For the text-containing cell, return its midpoint in (X, Y) coordinate format. 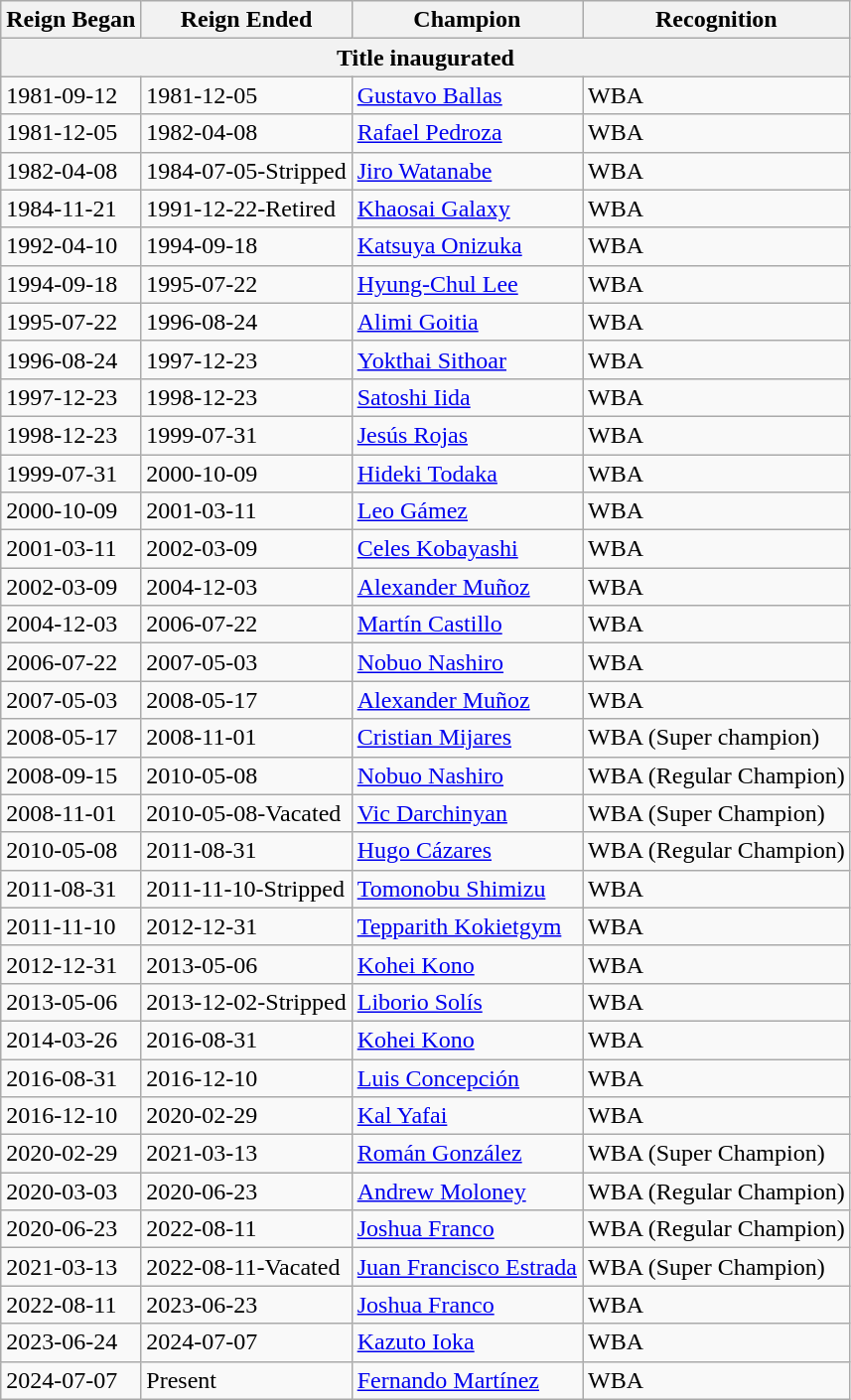
Recognition (717, 20)
WBA (Super champion) (717, 738)
2020-03-03 (71, 1191)
Jesús Rojas (467, 435)
Leo Gámez (467, 511)
1984-07-05-Stripped (246, 171)
Jiro Watanabe (467, 171)
Satoshi Iida (467, 397)
Juan Francisco Estrada (467, 1267)
2011-11-10-Stripped (246, 889)
Kazuto Ioka (467, 1342)
Yokthai Sithoar (467, 359)
2023-06-24 (71, 1342)
2010-05-08-Vacated (246, 813)
Hyung-Chul Lee (467, 284)
1991-12-22-Retired (246, 209)
1992-04-10 (71, 246)
Román González (467, 1154)
Fernando Martínez (467, 1380)
Vic Darchinyan (467, 813)
Reign Began (71, 20)
Title inaugurated (425, 58)
2014-03-26 (71, 1040)
Martín Castillo (467, 625)
2023-06-23 (246, 1305)
2011-11-10 (71, 926)
Liborio Solís (467, 1002)
Luis Concepción (467, 1077)
1984-11-21 (71, 209)
Cristian Mijares (467, 738)
Rafael Pedroza (467, 133)
2008-09-15 (71, 775)
Reign Ended (246, 20)
2013-12-02-Stripped (246, 1002)
Khaosai Galaxy (467, 209)
Hideki Todaka (467, 474)
Present (246, 1380)
Katsuya Onizuka (467, 246)
Andrew Moloney (467, 1191)
Celes Kobayashi (467, 549)
Tomonobu Shimizu (467, 889)
Hugo Cázares (467, 851)
1981-09-12 (71, 95)
Tepparith Kokietgym (467, 926)
Alimi Goitia (467, 322)
Champion (467, 20)
Gustavo Ballas (467, 95)
2022-08-11-Vacated (246, 1267)
Kal Yafai (467, 1116)
